Determine the (X, Y) coordinate at the center of the cell enclosing the given text.  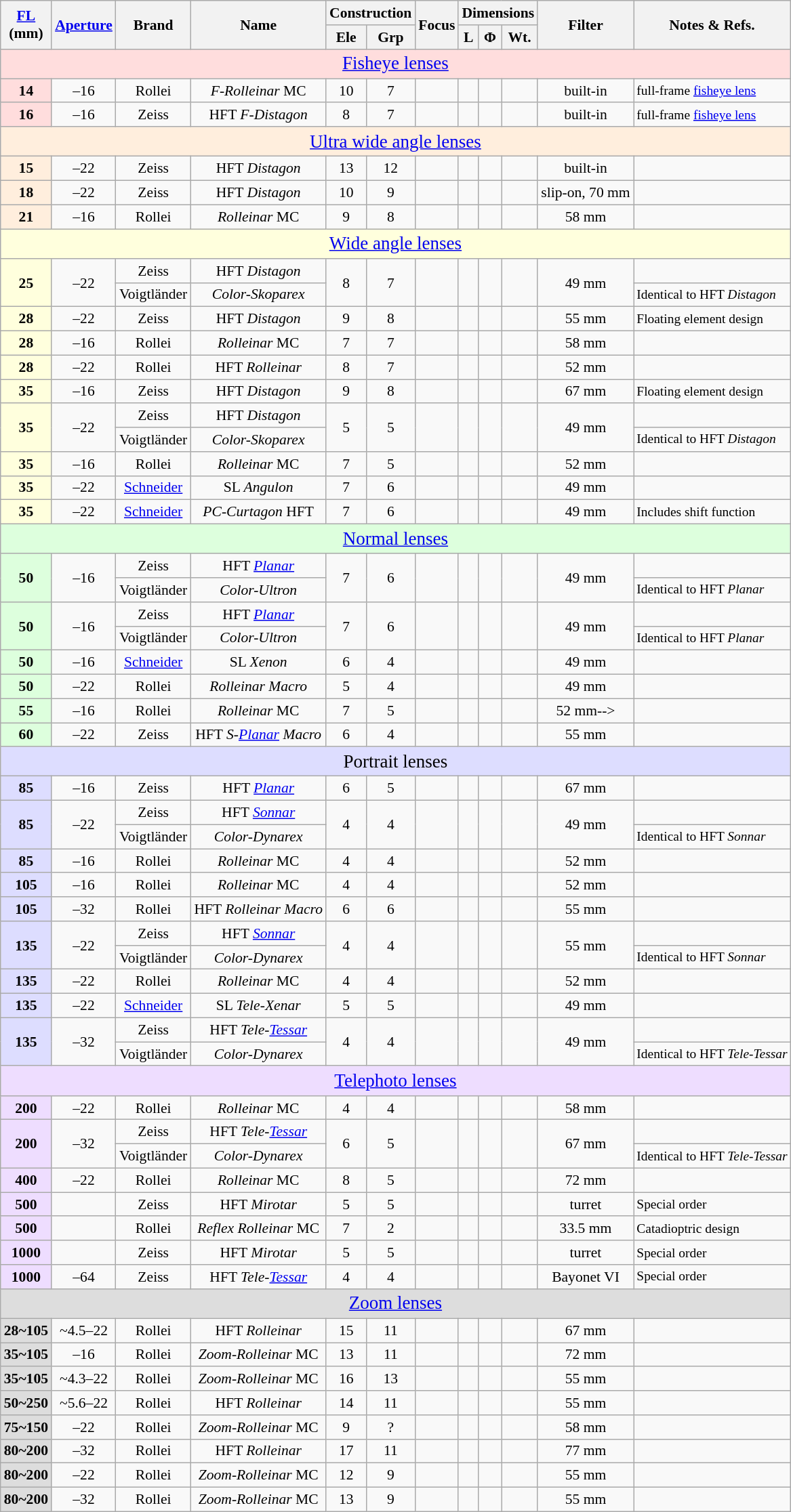
55 (26, 711)
Rolleinar Macro (258, 687)
77 mm (586, 1451)
Brand (153, 24)
Φ (490, 37)
Ele (346, 37)
Zoom lenses (396, 1304)
28~105 (26, 1330)
Ultra wide angle lenses (396, 142)
PC-Curtagon HFT (258, 512)
SL Xenon (258, 663)
2 (390, 1229)
Wide angle lenses (396, 244)
F-Rolleinar MC (258, 91)
~5.6–22 (84, 1403)
~4.3–22 (84, 1379)
–64 (84, 1277)
21 (26, 217)
18 (26, 193)
Construction (370, 13)
17 (346, 1451)
Grp (390, 37)
Fisheye lenses (396, 64)
Dimensions (498, 13)
Filter (586, 24)
SL Tele-Xenar (258, 1006)
Telephoto lenses (396, 1081)
~4.5–22 (84, 1330)
Includes shift function (712, 512)
75~150 (26, 1427)
SL Angulon (258, 488)
50~250 (26, 1403)
Portrait lenses (396, 762)
Focus (437, 24)
60 (26, 735)
Normal lenses (396, 539)
400 (26, 1180)
25 (26, 283)
Reflex Rolleinar MC (258, 1229)
Aperture (84, 24)
FL(mm) (26, 24)
33.5 mm (586, 1229)
Wt. (519, 37)
Bayonet VI (586, 1277)
HFT S-Planar Macro (258, 735)
HFT F-Distagon (258, 115)
L (468, 37)
Notes & Refs. (712, 24)
Name (258, 24)
52 mm--> (586, 711)
Catadioptric design (712, 1229)
? (390, 1427)
HFT Rolleinar Macro (258, 909)
slip-on, 70 mm (586, 193)
